Return (X, Y) of the center of cell containing provided text 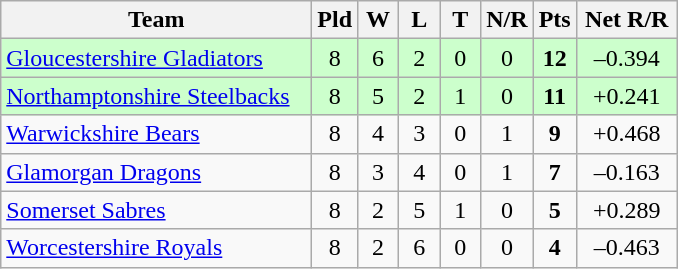
–0.394 (626, 58)
W (378, 20)
L (420, 20)
Glamorgan Dragons (156, 172)
Pld (335, 20)
+0.289 (626, 210)
+0.241 (626, 96)
Worcestershire Royals (156, 248)
Team (156, 20)
Pts (554, 20)
9 (554, 134)
Warwickshire Bears (156, 134)
11 (554, 96)
Somerset Sabres (156, 210)
7 (554, 172)
+0.468 (626, 134)
–0.163 (626, 172)
–0.463 (626, 248)
Gloucestershire Gladiators (156, 58)
N/R (507, 20)
Northamptonshire Steelbacks (156, 96)
12 (554, 58)
Net R/R (626, 20)
T (460, 20)
